Output the (x, y) coordinate of the center of the cell containing the given text.  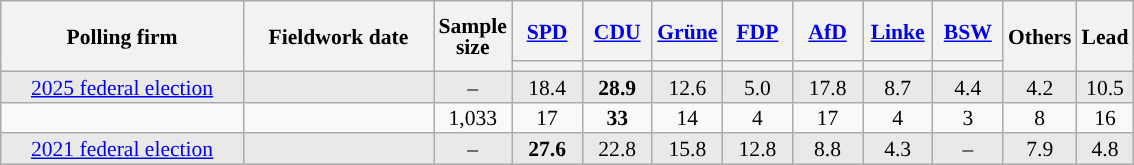
FDP (757, 31)
4.8 (1106, 150)
5.0 (757, 86)
15.8 (687, 150)
27.6 (547, 150)
22.8 (617, 150)
28.9 (617, 86)
1,033 (473, 118)
AfD (827, 31)
33 (617, 118)
2025 federal election (122, 86)
4.3 (898, 150)
CDU (617, 31)
12.6 (687, 86)
14 (687, 118)
SPD (547, 31)
4.4 (968, 86)
17.8 (827, 86)
7.9 (1040, 150)
8 (1040, 118)
Samplesize (473, 36)
2021 federal election (122, 150)
8.8 (827, 150)
4.2 (1040, 86)
10.5 (1106, 86)
Fieldwork date (338, 36)
3 (968, 118)
BSW (968, 31)
Others (1040, 36)
Polling firm (122, 36)
12.8 (757, 150)
Lead (1106, 36)
16 (1106, 118)
Grüne (687, 31)
Linke (898, 31)
18.4 (547, 86)
8.7 (898, 86)
